Return [X, Y] of the center of cell containing provided text 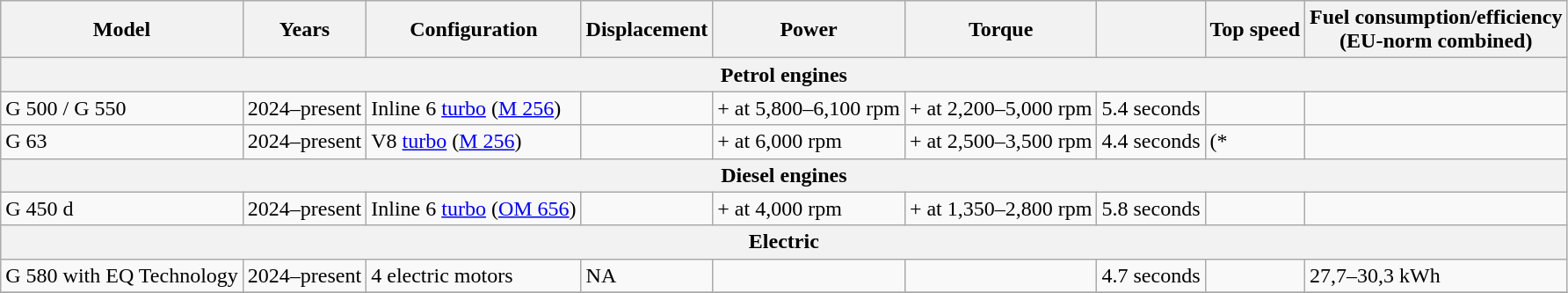
4.7 seconds [1151, 275]
Inline 6 turbo (OM 656) [474, 209]
5.4 seconds [1151, 108]
27,7–30,3 kWh [1436, 275]
4 electric motors [474, 275]
NA [647, 275]
+ at 2,200–5,000 rpm [1000, 108]
+ at 5,800–6,100 rpm [809, 108]
Power [809, 30]
Top speed [1255, 30]
Years [304, 30]
V8 turbo (M 256) [474, 142]
Fuel consumption/efficiency(EU-norm combined) [1436, 30]
+ at 4,000 rpm [809, 209]
Inline 6 turbo (M 256) [474, 108]
Petrol engines [784, 75]
G 63 [122, 142]
(* [1255, 142]
Torque [1000, 30]
Electric [784, 242]
5.8 seconds [1151, 209]
G 500 / G 550 [122, 108]
Displacement [647, 30]
+ at 1,350–2,800 rpm [1000, 209]
+ at 6,000 rpm [809, 142]
Diesel engines [784, 175]
Configuration [474, 30]
G 580 with EQ Technology [122, 275]
G 450 d [122, 209]
4.4 seconds [1151, 142]
+ at 2,500–3,500 rpm [1000, 142]
Model [122, 30]
